Output the (x, y) coordinate of the center of the cell containing the given text.  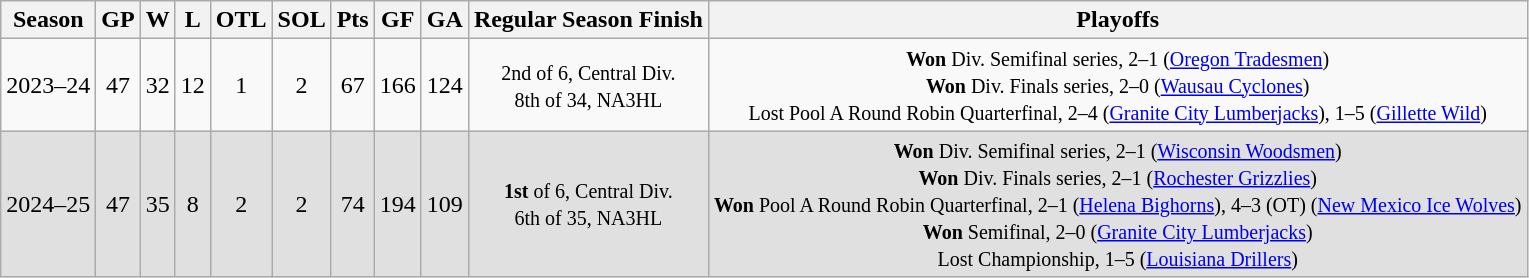
1 (241, 85)
1st of 6, Central Div.6th of 35, NA3HL (588, 204)
166 (398, 85)
GP (118, 20)
Regular Season Finish (588, 20)
SOL (302, 20)
GA (444, 20)
GF (398, 20)
109 (444, 204)
2023–24 (48, 85)
W (158, 20)
2nd of 6, Central Div.8th of 34, NA3HL (588, 85)
67 (352, 85)
35 (158, 204)
8 (192, 204)
32 (158, 85)
12 (192, 85)
194 (398, 204)
2024–25 (48, 204)
Season (48, 20)
Playoffs (1118, 20)
OTL (241, 20)
74 (352, 204)
Pts (352, 20)
124 (444, 85)
L (192, 20)
